Detect which cell encompasses the target text, then output its [X, Y] center coordinate. 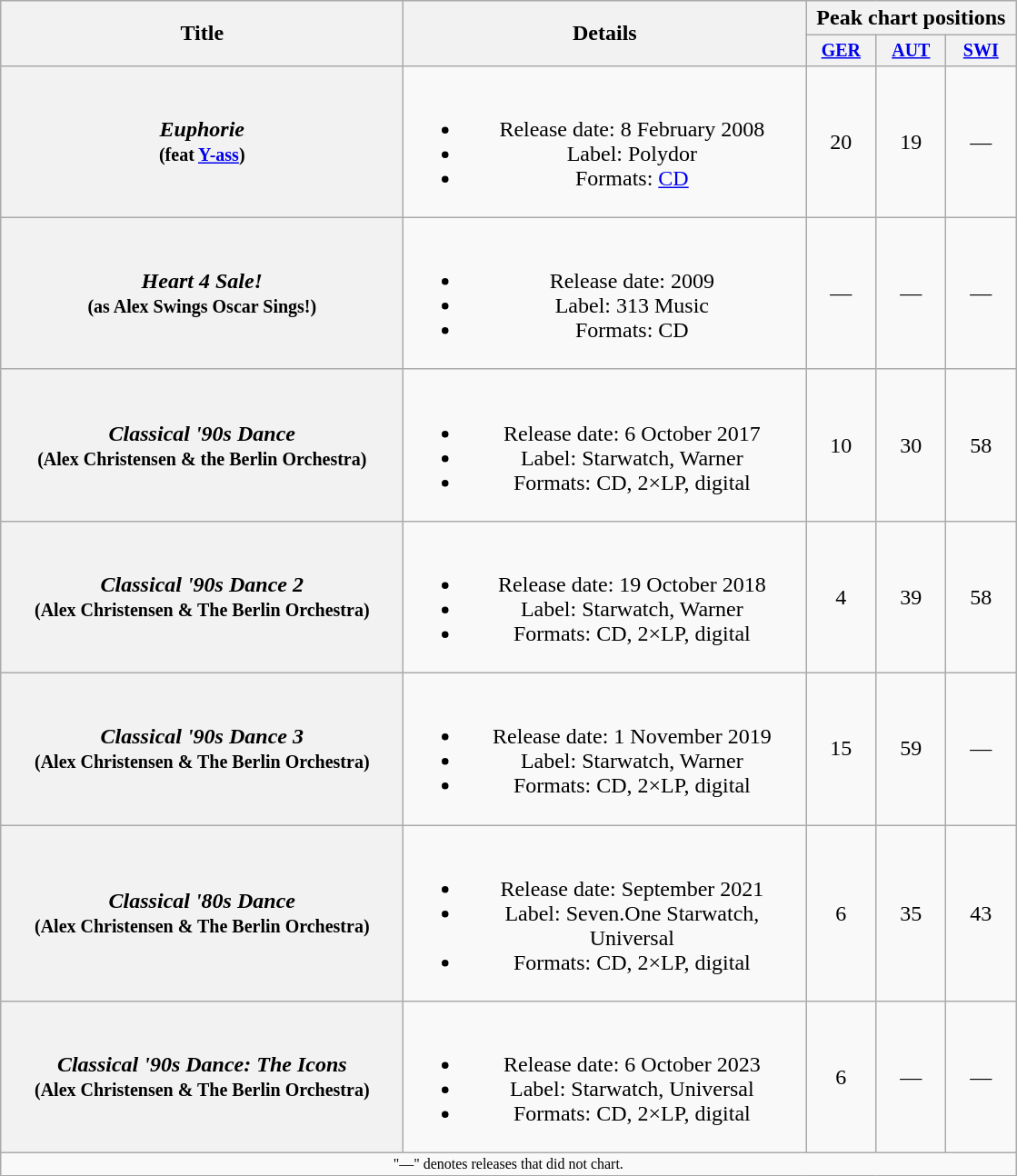
39 [911, 596]
10 [842, 445]
Classical '90s Dance 3(Alex Christensen & The Berlin Orchestra) [202, 749]
59 [911, 749]
Release date: 8 February 2008Label: PolydorFormats: CD [605, 142]
20 [842, 142]
Release date: 19 October 2018Label: Starwatch, WarnerFormats: CD, 2×LP, digital [605, 596]
Release date: September 2021Label: Seven.One Starwatch, UniversalFormats: CD, 2×LP, digital [605, 913]
19 [911, 142]
30 [911, 445]
AUT [911, 51]
Release date: 2009Label: 313 MusicFormats: CD [605, 293]
Euphorie(feat Y-ass) [202, 142]
Classical '90s Dance: The Icons(Alex Christensen & The Berlin Orchestra) [202, 1078]
Release date: 1 November 2019Label: Starwatch, WarnerFormats: CD, 2×LP, digital [605, 749]
43 [982, 913]
Classical '90s Dance(Alex Christensen & the Berlin Orchestra) [202, 445]
GER [842, 51]
Details [605, 34]
Peak chart positions [911, 18]
Title [202, 34]
4 [842, 596]
15 [842, 749]
Classical '90s Dance 2(Alex Christensen & The Berlin Orchestra) [202, 596]
"—" denotes releases that did not chart. [509, 1164]
Release date: 6 October 2017Label: Starwatch, WarnerFormats: CD, 2×LP, digital [605, 445]
Classical '80s Dance(Alex Christensen & The Berlin Orchestra) [202, 913]
SWI [982, 51]
35 [911, 913]
Heart 4 Sale!(as Alex Swings Oscar Sings!) [202, 293]
Release date: 6 October 2023Label: Starwatch, UniversalFormats: CD, 2×LP, digital [605, 1078]
